Extract the [x, y] coordinate from the center of the cell holding the provided text.  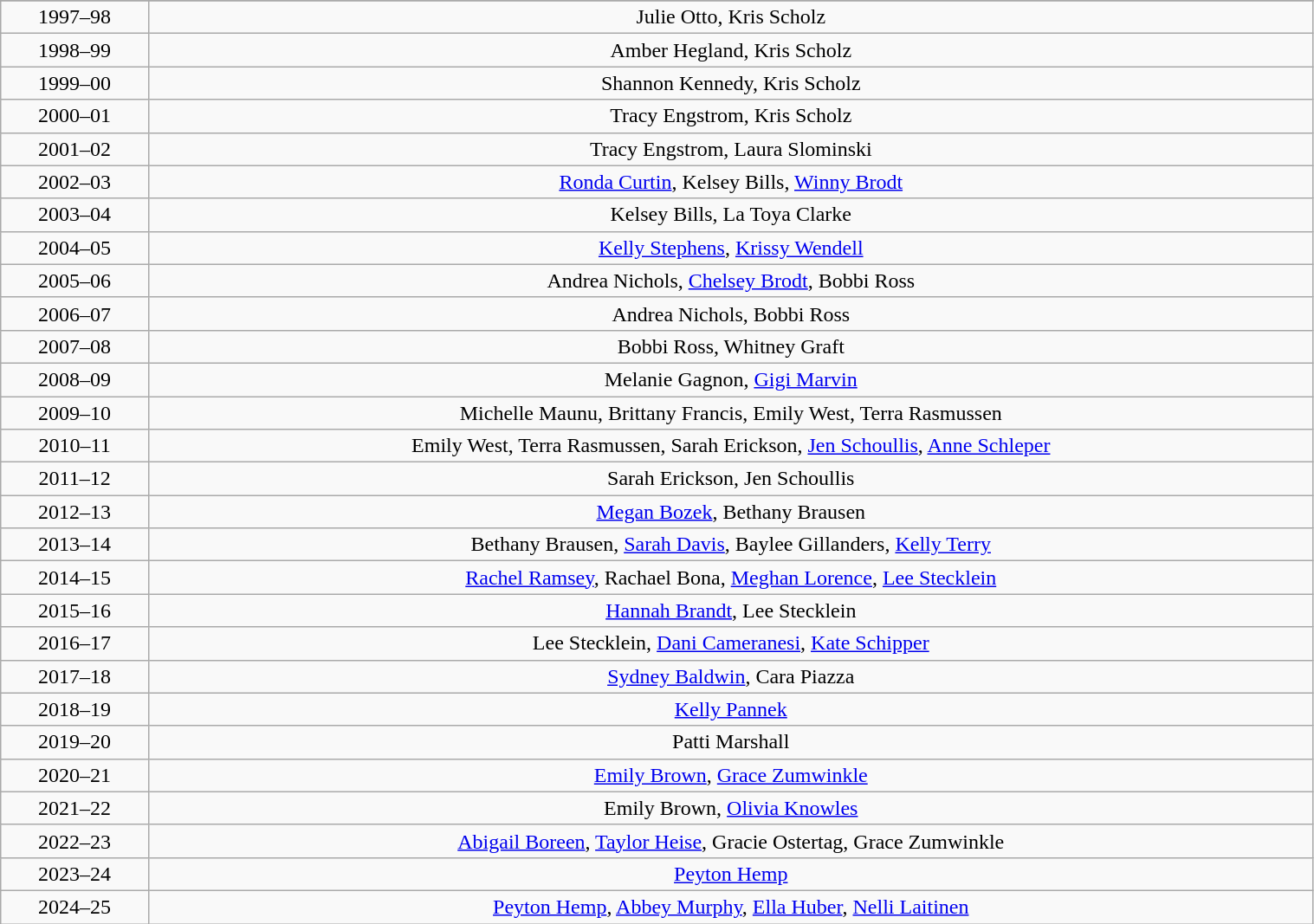
2010–11 [74, 446]
Amber Hegland, Kris Scholz [731, 50]
Abigail Boreen, Taylor Heise, Gracie Ostertag, Grace Zumwinkle [731, 841]
2022–23 [74, 841]
Melanie Gagnon, Gigi Marvin [731, 379]
Kelly Pannek [731, 709]
Peyton Hemp, Abbey Murphy, Ella Huber, Nelli Laitinen [731, 907]
Patti Marshall [731, 742]
Sarah Erickson, Jen Schoullis [731, 479]
2018–19 [74, 709]
2024–25 [74, 907]
2023–24 [74, 874]
2019–20 [74, 742]
1998–99 [74, 50]
2016–17 [74, 643]
2014–15 [74, 578]
Kelsey Bills, La Toya Clarke [731, 215]
2021–22 [74, 808]
Bobbi Ross, Whitney Graft [731, 346]
2006–07 [74, 313]
2005–06 [74, 281]
2003–04 [74, 215]
2008–09 [74, 379]
Peyton Hemp [731, 874]
Emily Brown, Olivia Knowles [731, 808]
Emily West, Terra Rasmussen, Sarah Erickson, Jen Schoullis, Anne Schleper [731, 446]
2017–18 [74, 676]
2020–21 [74, 775]
Ronda Curtin, Kelsey Bills, Winny Brodt [731, 182]
2009–10 [74, 413]
Andrea Nichols, Chelsey Brodt, Bobbi Ross [731, 281]
Hannah Brandt, Lee Stecklein [731, 611]
Michelle Maunu, Brittany Francis, Emily West, Terra Rasmussen [731, 413]
Julie Otto, Kris Scholz [731, 17]
Emily Brown, Grace Zumwinkle [731, 775]
2011–12 [74, 479]
Sydney Baldwin, Cara Piazza [731, 676]
Kelly Stephens, Krissy Wendell [731, 248]
2000–01 [74, 116]
2004–05 [74, 248]
1999–00 [74, 83]
2015–16 [74, 611]
2002–03 [74, 182]
2012–13 [74, 512]
Bethany Brausen, Sarah Davis, Baylee Gillanders, Kelly Terry [731, 545]
1997–98 [74, 17]
Tracy Engstrom, Kris Scholz [731, 116]
Tracy Engstrom, Laura Slominski [731, 149]
2001–02 [74, 149]
2007–08 [74, 346]
2013–14 [74, 545]
Shannon Kennedy, Kris Scholz [731, 83]
Lee Stecklein, Dani Cameranesi, Kate Schipper [731, 643]
Andrea Nichols, Bobbi Ross [731, 313]
Megan Bozek, Bethany Brausen [731, 512]
Rachel Ramsey, Rachael Bona, Meghan Lorence, Lee Stecklein [731, 578]
